Return the (x, y) coordinate for the center point of the cell that contains the specified text.  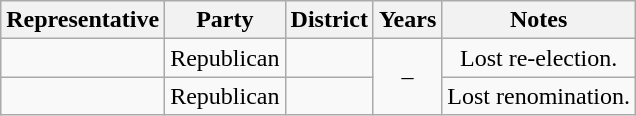
Years (407, 20)
– (407, 77)
Party (225, 20)
Lost re-election. (539, 58)
Representative (83, 20)
District (329, 20)
Lost renomination. (539, 96)
Notes (539, 20)
